Return the [X, Y] coordinate for the center point of the cell that contains the specified text.  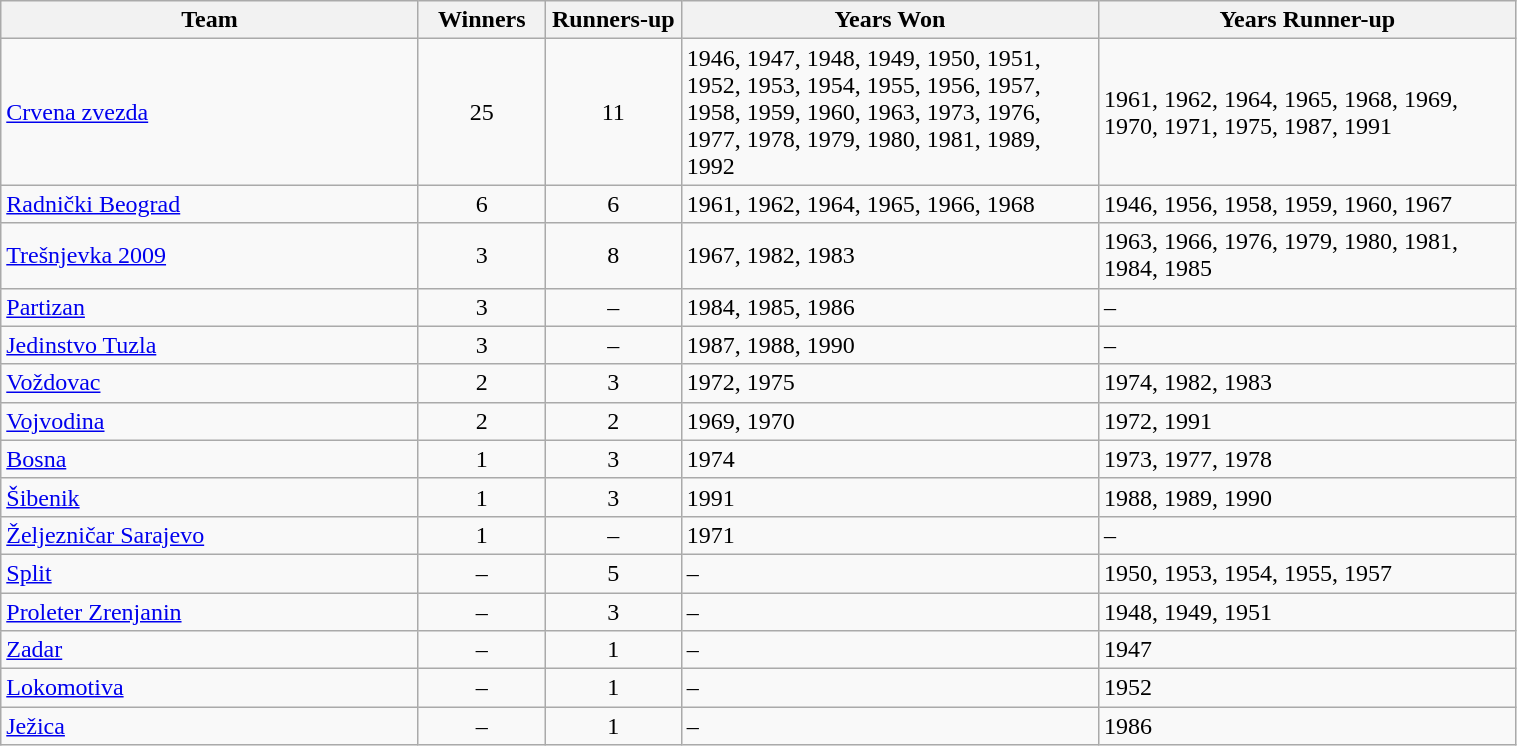
Lokomotiva [210, 688]
Ježica [210, 726]
5 [613, 573]
Winners [482, 20]
Trešnjevka 2009 [210, 256]
Jedinstvo Tuzla [210, 345]
1987, 1988, 1990 [890, 345]
Years Runner-up [1308, 20]
Bosna [210, 459]
Proleter Zrenjanin [210, 611]
1984, 1985, 1986 [890, 307]
Partizan [210, 307]
Crvena zvezda [210, 112]
Voždovac [210, 383]
Team [210, 20]
1986 [1308, 726]
1952 [1308, 688]
1971 [890, 535]
Vojvodina [210, 421]
1974 [890, 459]
1947 [1308, 650]
1946, 1947, 1948, 1949, 1950, 1951, 1952, 1953, 1954, 1955, 1956, 1957, 1958, 1959, 1960, 1963, 1973, 1976, 1977, 1978, 1979, 1980, 1981, 1989, 1992 [890, 112]
8 [613, 256]
Šibenik [210, 497]
1988, 1989, 1990 [1308, 497]
Split [210, 573]
1972, 1975 [890, 383]
25 [482, 112]
1991 [890, 497]
1961, 1962, 1964, 1965, 1968, 1969, 1970, 1971, 1975, 1987, 1991 [1308, 112]
1961, 1962, 1964, 1965, 1966, 1968 [890, 204]
1948, 1949, 1951 [1308, 611]
1974, 1982, 1983 [1308, 383]
Željezničar Sarajevo [210, 535]
Years Won [890, 20]
1963, 1966, 1976, 1979, 1980, 1981, 1984, 1985 [1308, 256]
1950, 1953, 1954, 1955, 1957 [1308, 573]
11 [613, 112]
1973, 1977, 1978 [1308, 459]
Zadar [210, 650]
Runners-up [613, 20]
1969, 1970 [890, 421]
1946, 1956, 1958, 1959, 1960, 1967 [1308, 204]
Radnički Beograd [210, 204]
1967, 1982, 1983 [890, 256]
1972, 1991 [1308, 421]
